Locate the cell with the specified text and output its (X, Y) center coordinate. 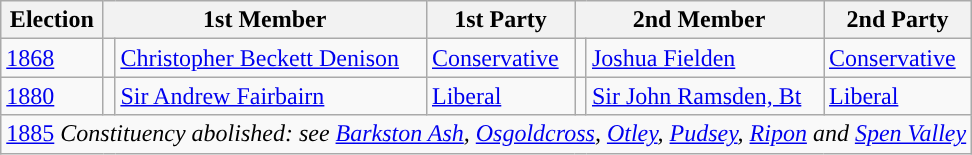
Joshua Fielden (704, 58)
1st Member (264, 20)
Sir John Ramsden, Bt (704, 96)
1880 (52, 96)
2nd Member (700, 20)
Sir Andrew Fairbairn (271, 96)
1st Party (500, 20)
Election (52, 20)
2nd Party (898, 20)
Christopher Beckett Denison (271, 58)
1868 (52, 58)
1885 Constituency abolished: see Barkston Ash, Osgoldcross, Otley, Pudsey, Ripon and Spen Valley (486, 134)
